Scan for the cell matching the given text and deliver its (x, y) coordinate at center. 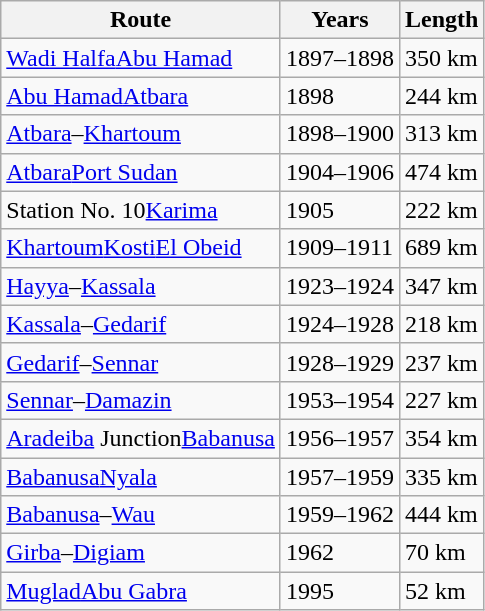
227 km (441, 400)
335 km (441, 477)
BabanusaNyala (141, 477)
Years (340, 20)
Babanusa–Wau (141, 515)
218 km (441, 324)
313 km (441, 134)
1904–1906 (340, 172)
1962 (340, 553)
474 km (441, 172)
1957–1959 (340, 477)
Length (441, 20)
70 km (441, 553)
Girba–Digiam (141, 553)
Hayya–Kassala (141, 286)
1898–1900 (340, 134)
689 km (441, 248)
1905 (340, 210)
237 km (441, 362)
1928–1929 (340, 362)
354 km (441, 438)
1897–1898 (340, 58)
1959–1962 (340, 515)
Station No. 10Karima (141, 210)
222 km (441, 210)
Gedarif–Sennar (141, 362)
347 km (441, 286)
Aradeiba JunctionBabanusa (141, 438)
1923–1924 (340, 286)
244 km (441, 96)
AtbaraPort Sudan (141, 172)
350 km (441, 58)
Route (141, 20)
1924–1928 (340, 324)
KhartoumKostiEl Obeid (141, 248)
52 km (441, 591)
1995 (340, 591)
1909–1911 (340, 248)
1956–1957 (340, 438)
Sennar–Damazin (141, 400)
1953–1954 (340, 400)
Wadi HalfaAbu Hamad (141, 58)
Atbara–Khartoum (141, 134)
Abu HamadAtbara (141, 96)
MugladAbu Gabra (141, 591)
Kassala–Gedarif (141, 324)
1898 (340, 96)
444 km (441, 515)
